Search for the cell housing the specified text and yield its (x, y) center coordinate. 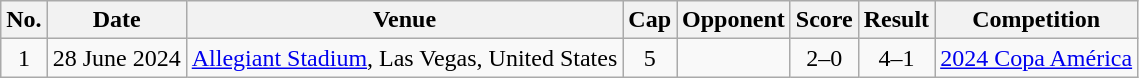
Cap (650, 20)
Opponent (734, 20)
Result (896, 20)
No. (24, 20)
2–0 (824, 58)
5 (650, 58)
Venue (404, 20)
Competition (1036, 20)
2024 Copa América (1036, 58)
1 (24, 58)
Score (824, 20)
Allegiant Stadium, Las Vegas, United States (404, 58)
28 June 2024 (116, 58)
4–1 (896, 58)
Date (116, 20)
